Search for the cell housing the specified text and yield its [X, Y] center coordinate. 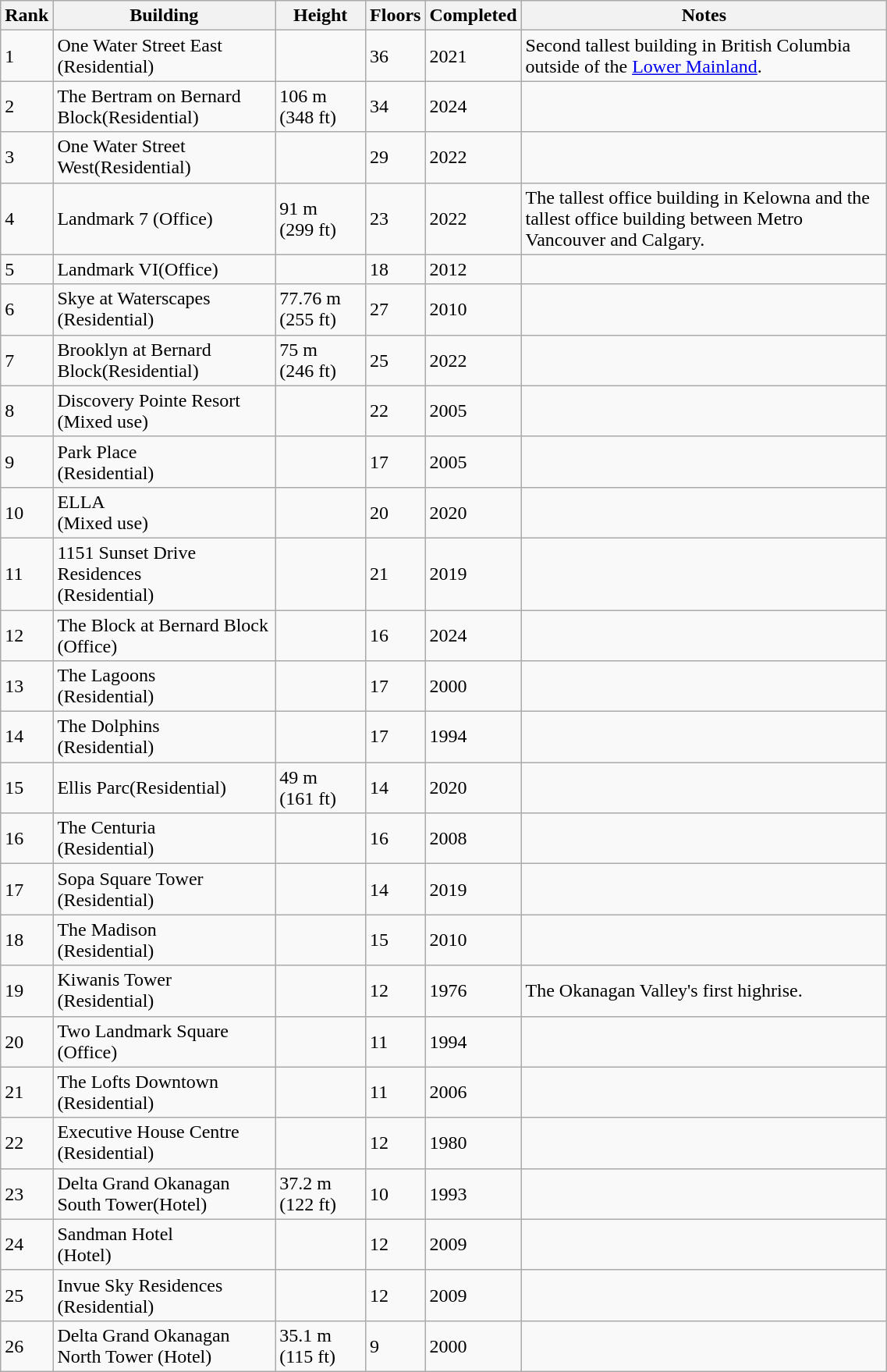
2008 [473, 838]
Landmark 7 (Office) [164, 219]
1980 [473, 1143]
Notes [704, 16]
77.76 m (255 ft) [321, 309]
36 [396, 56]
1976 [473, 991]
The Lofts Downtown(Residential) [164, 1093]
Floors [396, 16]
One Water Street West(Residential) [164, 158]
One Water Street East(Residential) [164, 56]
4 [27, 219]
The Lagoons(Residential) [164, 687]
75 m (246 ft) [321, 361]
Skye at Waterscapes(Residential) [164, 309]
49 m (161 ft) [321, 788]
ELLA(Mixed use) [164, 512]
Discovery Pointe Resort(Mixed use) [164, 411]
1 [27, 56]
1993 [473, 1194]
91 m (299 ft) [321, 219]
26 [27, 1345]
Second tallest building in British Columbia outside of the Lower Mainland. [704, 56]
2021 [473, 56]
6 [27, 309]
29 [396, 158]
19 [27, 991]
Park Place(Residential) [164, 462]
2006 [473, 1093]
The Dolphins(Residential) [164, 737]
The Block at Bernard Block (Office) [164, 635]
27 [396, 309]
Delta Grand Okanagan North Tower (Hotel) [164, 1345]
5 [27, 269]
The Okanagan Valley's first highrise. [704, 991]
Delta Grand Okanagan South Tower(Hotel) [164, 1194]
37.2 m(122 ft) [321, 1194]
The Madison(Residential) [164, 940]
2 [27, 106]
8 [27, 411]
13 [27, 687]
3 [27, 158]
7 [27, 361]
Completed [473, 16]
35.1 m(115 ft) [321, 1345]
The Centuria(Residential) [164, 838]
The Bertram on Bernard Block(Residential) [164, 106]
Building [164, 16]
Height [321, 16]
34 [396, 106]
Landmark VI(Office) [164, 269]
Kiwanis Tower(Residential) [164, 991]
Rank [27, 16]
The tallest office building in Kelowna and the tallest office building between Metro Vancouver and Calgary. [704, 219]
Two Landmark Square(Office) [164, 1041]
Invue Sky Residences(Residential) [164, 1296]
1151 Sunset Drive Residences(Residential) [164, 574]
2012 [473, 269]
Executive House Centre(Residential) [164, 1143]
24 [27, 1244]
Brooklyn at Bernard Block(Residential) [164, 361]
Sandman Hotel(Hotel) [164, 1244]
106 m(348 ft) [321, 106]
Sopa Square Tower(Residential) [164, 890]
Ellis Parc(Residential) [164, 788]
